Output the (x, y) coordinate of the center of the cell containing the given text.  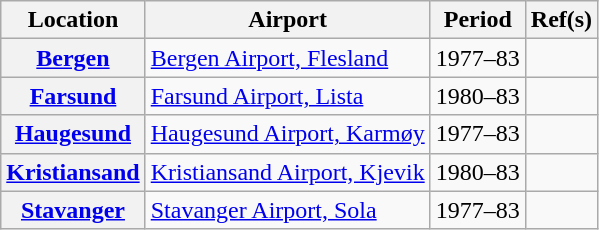
Farsund (73, 96)
Location (73, 20)
Stavanger Airport, Sola (288, 210)
Farsund Airport, Lista (288, 96)
Bergen Airport, Flesland (288, 58)
Bergen (73, 58)
Kristiansand Airport, Kjevik (288, 172)
Stavanger (73, 210)
Haugesund (73, 134)
Haugesund Airport, Karmøy (288, 134)
Kristiansand (73, 172)
Airport (288, 20)
Period (478, 20)
Ref(s) (561, 20)
